Scan for the cell matching the given text and deliver its [x, y] coordinate at center. 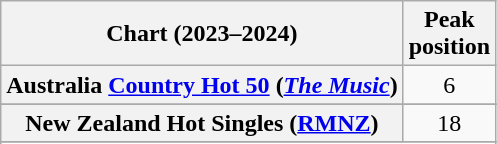
6 [449, 85]
Peakposition [449, 34]
Chart (2023–2024) [202, 34]
New Zealand Hot Singles (RMNZ) [202, 123]
18 [449, 123]
Australia Country Hot 50 (The Music) [202, 85]
